Pinpoint the cell where the given text exists, returning its (x, y) midpoint coordinate. 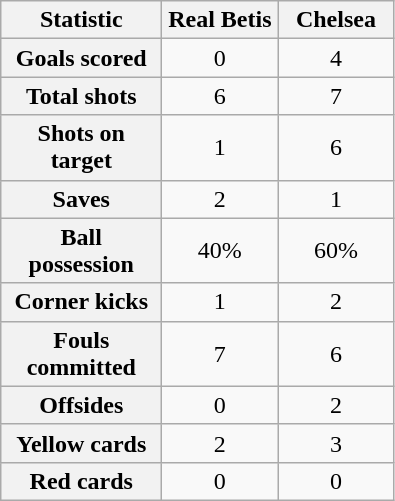
Statistic (82, 20)
4 (336, 58)
Shots on target (82, 148)
3 (336, 443)
60% (336, 250)
Total shots (82, 96)
Ball possession (82, 250)
Offsides (82, 405)
40% (220, 250)
Corner kicks (82, 302)
Real Betis (220, 20)
Red cards (82, 481)
Goals scored (82, 58)
Chelsea (336, 20)
Fouls committed (82, 354)
Saves (82, 199)
Yellow cards (82, 443)
